Extract the [x, y] coordinate from the center of the cell holding the provided text.  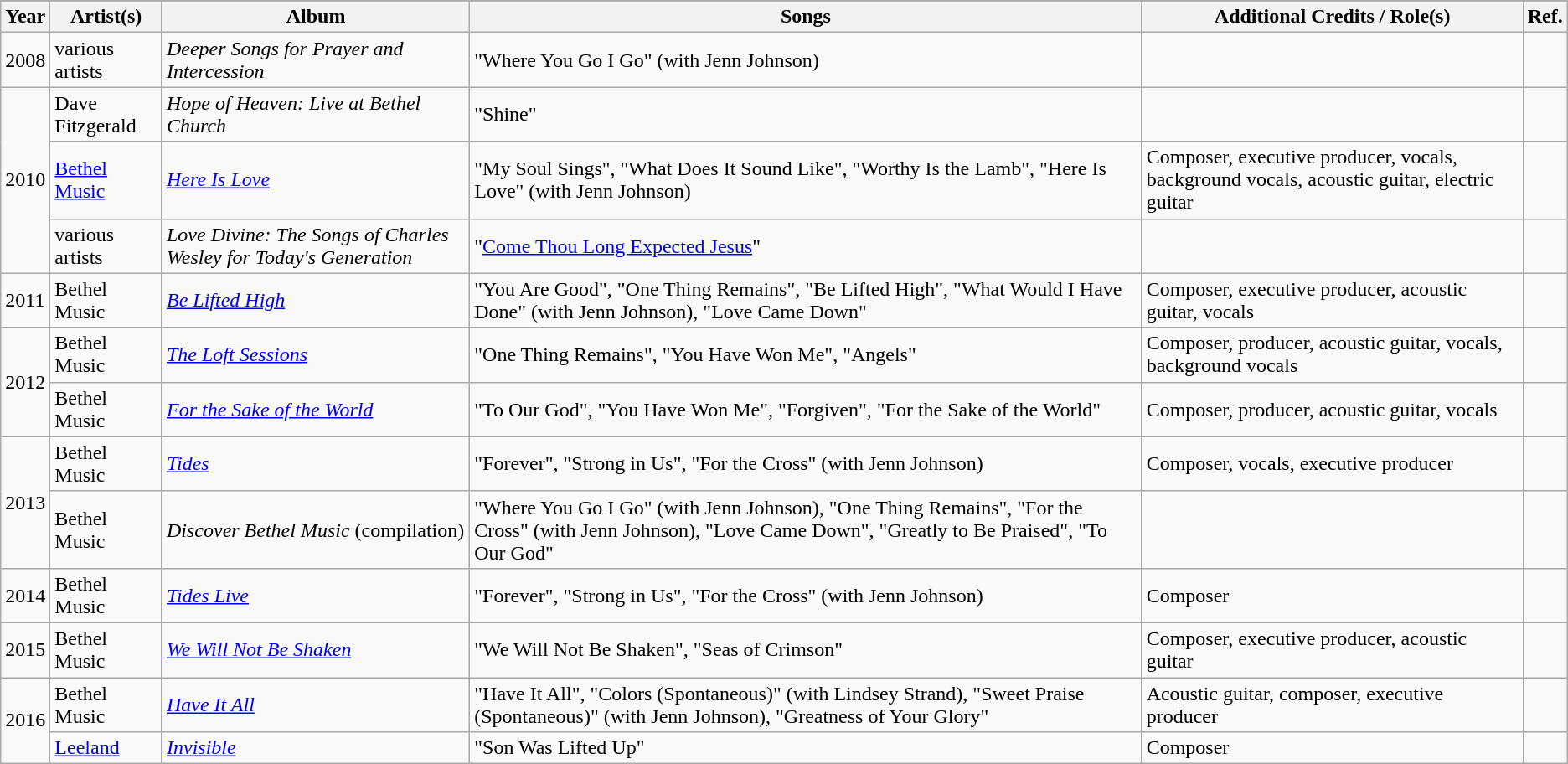
"Shine" [806, 114]
Tides [315, 464]
Composer, producer, acoustic guitar, vocals, background vocals [1332, 355]
Have It All [315, 704]
2011 [25, 300]
Deeper Songs for Prayer and Intercession [315, 60]
2013 [25, 503]
Composer, executive producer, acoustic guitar [1332, 650]
"Come Thou Long Expected Jesus" [806, 246]
2015 [25, 650]
Tides Live [315, 595]
For the Sake of the World [315, 409]
Love Divine: The Songs of Charles Wesley for Today's Generation [315, 246]
Composer, executive producer, acoustic guitar, vocals [1332, 300]
Acoustic guitar, composer, executive producer [1332, 704]
Discover Bethel Music (compilation) [315, 529]
2012 [25, 382]
Leeland [106, 748]
Composer, producer, acoustic guitar, vocals [1332, 409]
"Where You Go I Go" (with Jenn Johnson) [806, 60]
Artist(s) [106, 17]
Songs [806, 17]
Here Is Love [315, 180]
Invisible [315, 748]
2016 [25, 720]
Dave Fitzgerald [106, 114]
Additional Credits / Role(s) [1332, 17]
Ref. [1545, 17]
Be Lifted High [315, 300]
Year [25, 17]
Album [315, 17]
Hope of Heaven: Live at Bethel Church [315, 114]
2014 [25, 595]
"Have It All", "Colors (Spontaneous)" (with Lindsey Strand), "Sweet Praise (Spontaneous)" (with Jenn Johnson), "Greatness of Your Glory" [806, 704]
The Loft Sessions [315, 355]
Composer, vocals, executive producer [1332, 464]
"To Our God", "You Have Won Me", "Forgiven", "For the Sake of the World" [806, 409]
Composer, executive producer, vocals, background vocals, acoustic guitar, electric guitar [1332, 180]
"My Soul Sings", "What Does It Sound Like", "Worthy Is the Lamb", "Here Is Love" (with Jenn Johnson) [806, 180]
2010 [25, 180]
"You Are Good", "One Thing Remains", "Be Lifted High", "What Would I Have Done" (with Jenn Johnson), "Love Came Down" [806, 300]
2008 [25, 60]
"One Thing Remains", "You Have Won Me", "Angels" [806, 355]
We Will Not Be Shaken [315, 650]
"We Will Not Be Shaken", "Seas of Crimson" [806, 650]
"Son Was Lifted Up" [806, 748]
